Capture the cell that displays the provided text and extract its (X, Y) central coordinate. 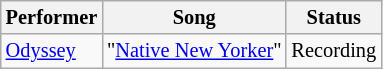
Performer (52, 17)
"Native New Yorker" (194, 51)
Recording (334, 51)
Odyssey (52, 51)
Song (194, 17)
Status (334, 17)
